Scan for the cell matching the given text and deliver its [X, Y] coordinate at center. 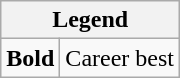
Bold [30, 58]
Legend [90, 20]
Career best [120, 58]
